Return the [X, Y] coordinate for the center point of the cell that contains the specified text.  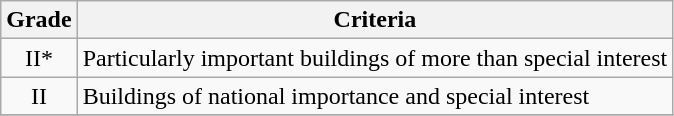
II [39, 96]
Criteria [375, 20]
Particularly important buildings of more than special interest [375, 58]
II* [39, 58]
Buildings of national importance and special interest [375, 96]
Grade [39, 20]
